Return the (X, Y) coordinate for the center point of the cell that contains the specified text.  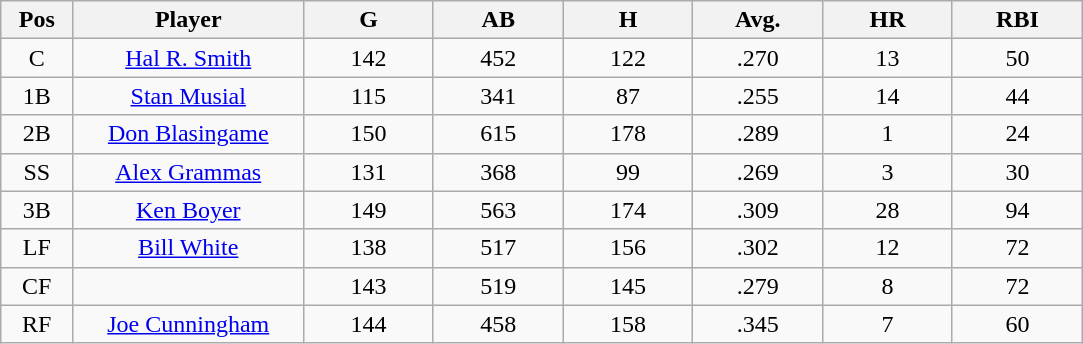
Avg. (758, 20)
AB (498, 20)
178 (628, 134)
60 (1017, 324)
517 (498, 248)
.309 (758, 210)
.270 (758, 58)
115 (369, 96)
341 (498, 96)
87 (628, 96)
Bill White (188, 248)
150 (369, 134)
1B (37, 96)
158 (628, 324)
24 (1017, 134)
Stan Musial (188, 96)
Ken Boyer (188, 210)
Player (188, 20)
452 (498, 58)
Pos (37, 20)
156 (628, 248)
1 (888, 134)
Alex Grammas (188, 172)
28 (888, 210)
3B (37, 210)
12 (888, 248)
Joe Cunningham (188, 324)
8 (888, 286)
30 (1017, 172)
.279 (758, 286)
44 (1017, 96)
Hal R. Smith (188, 58)
HR (888, 20)
7 (888, 324)
99 (628, 172)
458 (498, 324)
50 (1017, 58)
RBI (1017, 20)
144 (369, 324)
138 (369, 248)
CF (37, 286)
615 (498, 134)
RF (37, 324)
C (37, 58)
149 (369, 210)
174 (628, 210)
H (628, 20)
.269 (758, 172)
G (369, 20)
Don Blasingame (188, 134)
122 (628, 58)
2B (37, 134)
SS (37, 172)
.345 (758, 324)
3 (888, 172)
.289 (758, 134)
.255 (758, 96)
519 (498, 286)
14 (888, 96)
.302 (758, 248)
563 (498, 210)
13 (888, 58)
145 (628, 286)
94 (1017, 210)
131 (369, 172)
143 (369, 286)
142 (369, 58)
368 (498, 172)
LF (37, 248)
